Capture the cell that displays the provided text and extract its (X, Y) central coordinate. 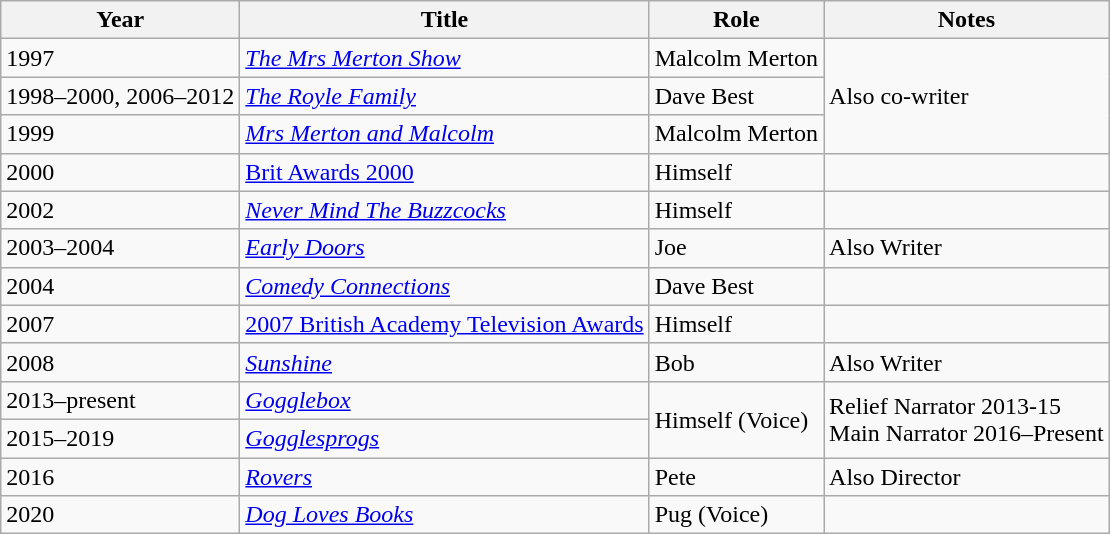
Year (120, 20)
Role (736, 20)
Also Director (967, 477)
2013–present (120, 400)
2016 (120, 477)
The Royle Family (444, 96)
Gogglesprogs (444, 438)
2020 (120, 515)
Also co-writer (967, 96)
Notes (967, 20)
Never Mind The Buzzcocks (444, 210)
2000 (120, 172)
Brit Awards 2000 (444, 172)
1999 (120, 134)
2003–2004 (120, 248)
Himself (Voice) (736, 419)
2007 British Academy Television Awards (444, 324)
Gogglebox (444, 400)
Bob (736, 362)
Dog Loves Books (444, 515)
2002 (120, 210)
2015–2019 (120, 438)
2007 (120, 324)
Early Doors (444, 248)
Relief Narrator 2013-15 Main Narrator 2016–Present (967, 419)
Mrs Merton and Malcolm (444, 134)
2008 (120, 362)
Title (444, 20)
Rovers (444, 477)
Joe (736, 248)
2004 (120, 286)
Comedy Connections (444, 286)
Sunshine (444, 362)
Pete (736, 477)
1998–2000, 2006–2012 (120, 96)
1997 (120, 58)
Pug (Voice) (736, 515)
The Mrs Merton Show (444, 58)
